Provide the (X, Y) coordinate of the cell's center where the given text is located.  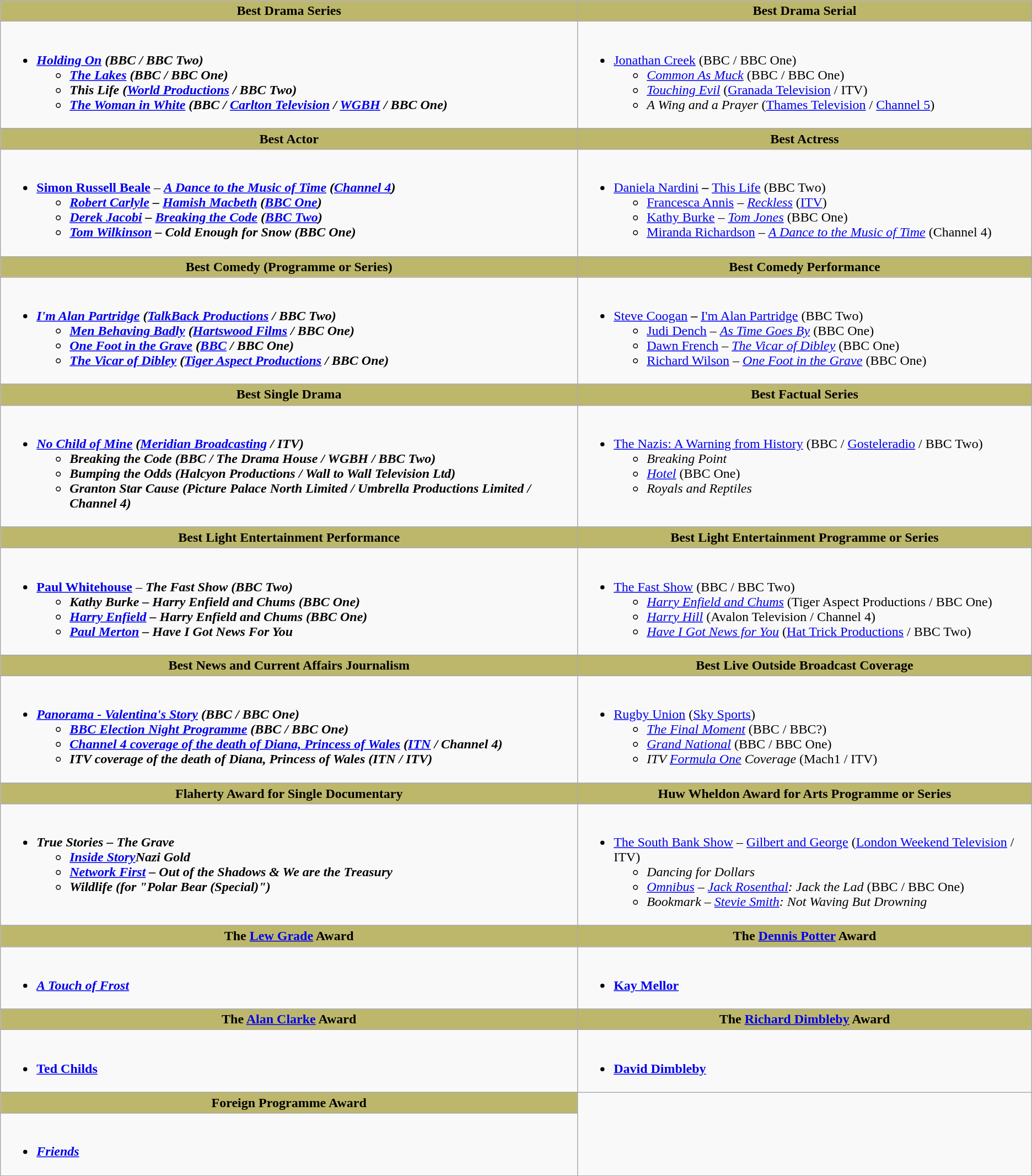
Best Drama Serial (805, 11)
The Dennis Potter Award (805, 936)
Best Comedy (Programme or Series) (289, 267)
A Touch of Frost (289, 978)
Huw Wheldon Award for Arts Programme or Series (805, 793)
David Dimbleby (805, 1061)
Flaherty Award for Single Documentary (289, 793)
The Alan Clarke Award (289, 1019)
Foreign Programme Award (289, 1103)
Ted Childs (289, 1061)
The Nazis: A Warning from History (BBC / Gosteleradio / BBC Two)Breaking PointHotel (BBC One)Royals and Reptiles (805, 466)
True Stories – The GraveInside StoryNazi GoldNetwork First – Out of the Shadows & We are the TreasuryWildlife (for "Polar Bear (Special)") (289, 865)
Best Comedy Performance (805, 267)
The Richard Dimbleby Award (805, 1019)
Best Light Entertainment Performance (289, 537)
Best Actor (289, 139)
Best Live Outside Broadcast Coverage (805, 665)
Kay Mellor (805, 978)
Best Actress (805, 139)
Friends (289, 1144)
The Lew Grade Award (289, 936)
Best Factual Series (805, 395)
Rugby Union (Sky Sports)The Final Moment (BBC / BBC?)Grand National (BBC / BBC One)ITV Formula One Coverage (Mach1 / ITV) (805, 729)
Best Single Drama (289, 395)
Best Light Entertainment Programme or Series (805, 537)
Best Drama Series (289, 11)
Best News and Current Affairs Journalism (289, 665)
